Pinpoint the cell where the given text exists, returning its (x, y) midpoint coordinate. 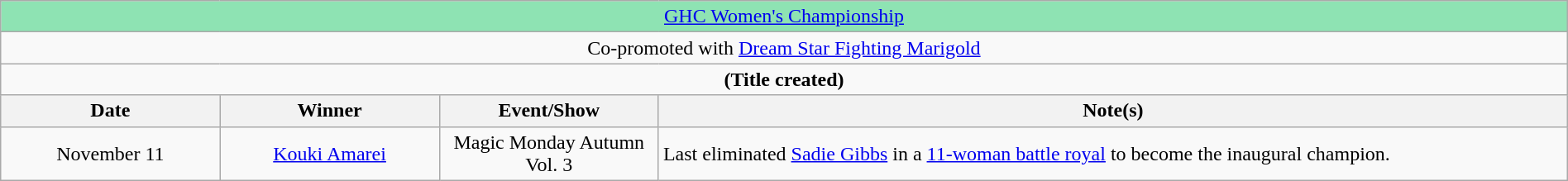
Last eliminated Sadie Gibbs in a 11-woman battle royal to become the inaugural champion. (1113, 154)
GHC Women's Championship (784, 17)
November 11 (111, 154)
(Title created) (784, 79)
Note(s) (1113, 111)
Date (111, 111)
Event/Show (549, 111)
Magic Monday Autumn Vol. 3 (549, 154)
Co-promoted with Dream Star Fighting Marigold (784, 48)
Winner (329, 111)
Kouki Amarei (329, 154)
